From the cell containing the given text, extract its center point as (x, y) coordinate. 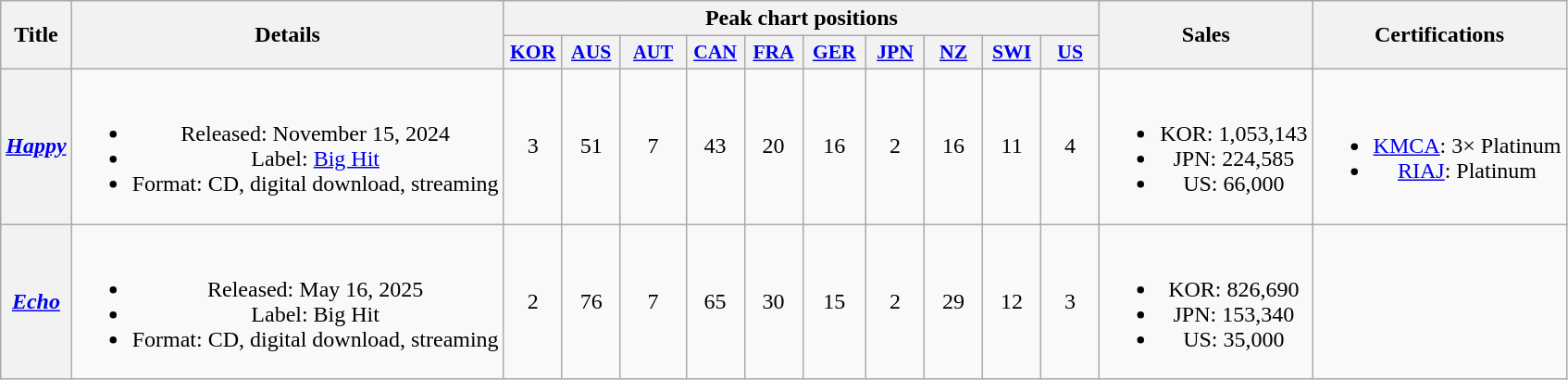
US (1070, 53)
29 (953, 302)
AUT (653, 53)
Echo (36, 302)
Released: November 15, 2024Label: Big HitFormat: CD, digital download, streaming (287, 146)
CAN (715, 53)
KMCA: 3× PlatinumRIAJ: Platinum (1439, 146)
12 (1013, 302)
11 (1013, 146)
4 (1070, 146)
SWI (1013, 53)
Happy (36, 146)
Peak chart positions (802, 19)
KOR: 826,690JPN: 153,340US: 35,000 (1206, 302)
AUS (591, 53)
51 (591, 146)
30 (774, 302)
Certifications (1439, 35)
Released: May 16, 2025Label: Big HitFormat: CD, digital download, streaming (287, 302)
JPN (896, 53)
15 (834, 302)
Title (36, 35)
KOR (533, 53)
76 (591, 302)
65 (715, 302)
NZ (953, 53)
Sales (1206, 35)
KOR: 1,053,143JPN: 224,585US: 66,000 (1206, 146)
GER (834, 53)
FRA (774, 53)
Details (287, 35)
43 (715, 146)
20 (774, 146)
